From the cell containing the given text, extract its center point as (X, Y) coordinate. 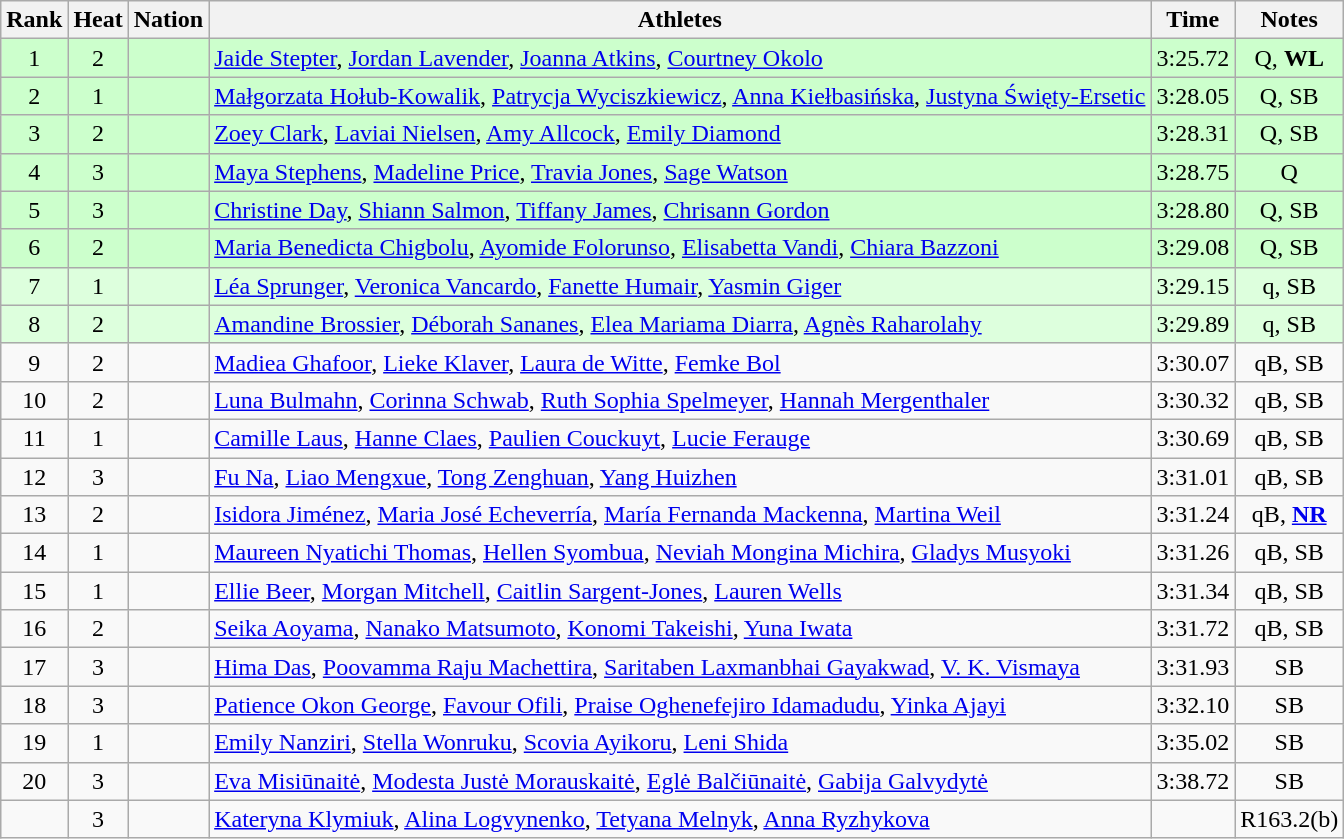
Isidora Jiménez, Maria José Echeverría, María Fernanda Mackenna, Martina Weil (680, 515)
3:31.34 (1193, 591)
3:28.31 (1193, 134)
Ellie Beer, Morgan Mitchell, Caitlin Sargent-Jones, Lauren Wells (680, 591)
5 (34, 210)
Kateryna Klymiuk, Alina Logvynenko, Tetyana Melnyk, Anna Ryzhykova (680, 819)
9 (34, 362)
3:35.02 (1193, 743)
3:31.26 (1193, 553)
6 (34, 248)
14 (34, 553)
19 (34, 743)
3:28.80 (1193, 210)
3:30.07 (1193, 362)
3:29.15 (1193, 286)
Emily Nanziri, Stella Wonruku, Scovia Ayikoru, Leni Shida (680, 743)
Maria Benedicta Chigbolu, Ayomide Folorunso, Elisabetta Vandi, Chiara Bazzoni (680, 248)
Notes (1290, 20)
13 (34, 515)
Seika Aoyama, Nanako Matsumoto, Konomi Takeishi, Yuna Iwata (680, 629)
Jaide Stepter, Jordan Lavender, Joanna Atkins, Courtney Okolo (680, 58)
Camille Laus, Hanne Claes, Paulien Couckuyt, Lucie Ferauge (680, 438)
3:31.24 (1193, 515)
12 (34, 477)
Time (1193, 20)
Maya Stephens, Madeline Price, Travia Jones, Sage Watson (680, 172)
3:31.01 (1193, 477)
17 (34, 667)
Q (1290, 172)
Rank (34, 20)
R163.2(b) (1290, 819)
10 (34, 400)
3:29.08 (1193, 248)
Amandine Brossier, Déborah Sananes, Elea Mariama Diarra, Agnès Raharolahy (680, 324)
Fu Na, Liao Mengxue, Tong Zenghuan, Yang Huizhen (680, 477)
3:31.72 (1193, 629)
Léa Sprunger, Veronica Vancardo, Fanette Humair, Yasmin Giger (680, 286)
Hima Das, Poovamma Raju Machettira, Saritaben Laxmanbhai Gayakwad, V. K. Vismaya (680, 667)
3:29.89 (1193, 324)
11 (34, 438)
3:28.75 (1193, 172)
3:30.69 (1193, 438)
3:31.93 (1193, 667)
Patience Okon George, Favour Ofili, Praise Oghenefejiro Idamadudu, Yinka Ajayi (680, 705)
Maureen Nyatichi Thomas, Hellen Syombua, Neviah Mongina Michira, Gladys Musyoki (680, 553)
20 (34, 781)
15 (34, 591)
18 (34, 705)
Christine Day, Shiann Salmon, Tiffany James, Chrisann Gordon (680, 210)
Q, WL (1290, 58)
Zoey Clark, Laviai Nielsen, Amy Allcock, Emily Diamond (680, 134)
7 (34, 286)
3:32.10 (1193, 705)
3:28.05 (1193, 96)
Madiea Ghafoor, Lieke Klaver, Laura de Witte, Femke Bol (680, 362)
Eva Misiūnaitė, Modesta Justė Morauskaitė, Eglė Balčiūnaitė, Gabija Galvydytė (680, 781)
4 (34, 172)
Małgorzata Hołub-Kowalik, Patrycja Wyciszkiewicz, Anna Kiełbasińska, Justyna Święty-Ersetic (680, 96)
3:25.72 (1193, 58)
Athletes (680, 20)
3:30.32 (1193, 400)
Nation (168, 20)
qB, NR (1290, 515)
16 (34, 629)
8 (34, 324)
Luna Bulmahn, Corinna Schwab, Ruth Sophia Spelmeyer, Hannah Mergenthaler (680, 400)
3:38.72 (1193, 781)
Heat (98, 20)
